Search for the cell housing the specified text and yield its (x, y) center coordinate. 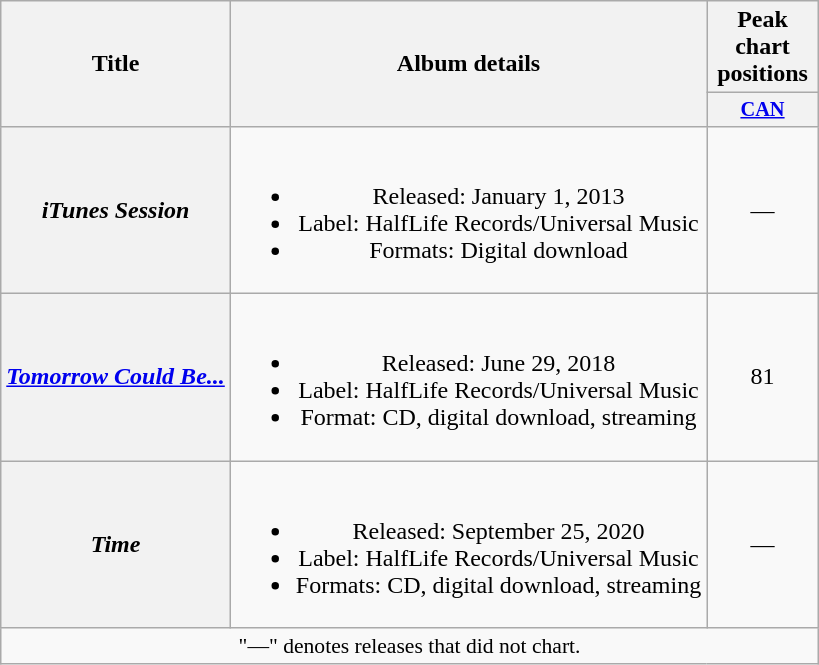
CAN (763, 110)
Released: September 25, 2020Label: HalfLife Records/Universal MusicFormats: CD, digital download, streaming (468, 544)
Released: June 29, 2018Label: HalfLife Records/Universal MusicFormat: CD, digital download, streaming (468, 378)
81 (763, 378)
Released: January 1, 2013Label: HalfLife Records/Universal MusicFormats: Digital download (468, 210)
Album details (468, 64)
"—" denotes releases that did not chart. (410, 646)
Peak chart positions (763, 47)
Title (116, 64)
iTunes Session (116, 210)
Time (116, 544)
Tomorrow Could Be... (116, 378)
